Return the (x, y) coordinate for the center point of the cell that contains the specified text.  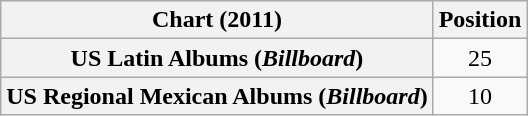
Position (480, 20)
US Latin Albums (Billboard) (217, 58)
25 (480, 58)
Chart (2011) (217, 20)
10 (480, 96)
US Regional Mexican Albums (Billboard) (217, 96)
